Determine the (x, y) coordinate at the center of the cell enclosing the given text.  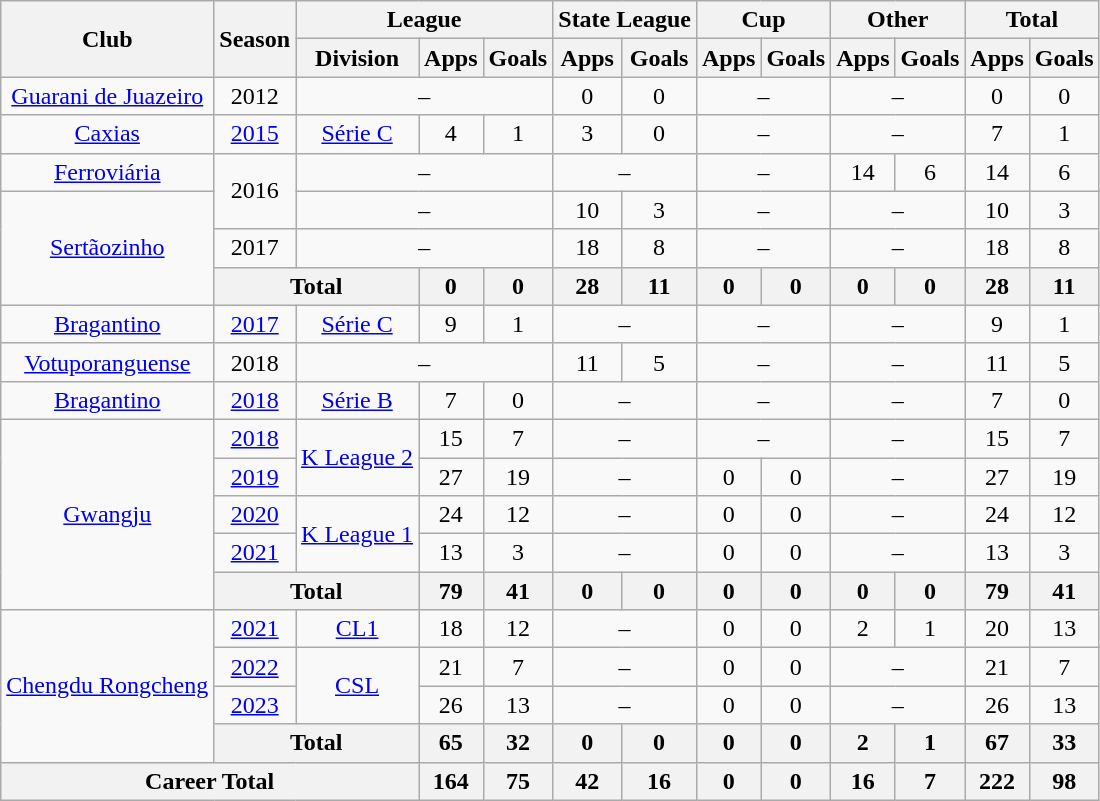
CL1 (358, 629)
Chengdu Rongcheng (108, 686)
2020 (255, 515)
Cup (763, 20)
2015 (255, 134)
42 (588, 781)
2023 (255, 705)
Gwangju (108, 514)
Division (358, 58)
32 (518, 743)
67 (997, 743)
Sertãozinho (108, 248)
98 (1064, 781)
Career Total (210, 781)
Série B (358, 400)
4 (451, 134)
K League 1 (358, 534)
Season (255, 39)
2022 (255, 667)
2016 (255, 191)
2019 (255, 477)
2012 (255, 96)
65 (451, 743)
Club (108, 39)
Guarani de Juazeiro (108, 96)
222 (997, 781)
League (424, 20)
20 (997, 629)
State League (625, 20)
Votuporanguense (108, 362)
CSL (358, 686)
33 (1064, 743)
164 (451, 781)
Caxias (108, 134)
75 (518, 781)
Other (898, 20)
K League 2 (358, 457)
Ferroviária (108, 172)
